Return [x, y] of the center of cell containing provided text 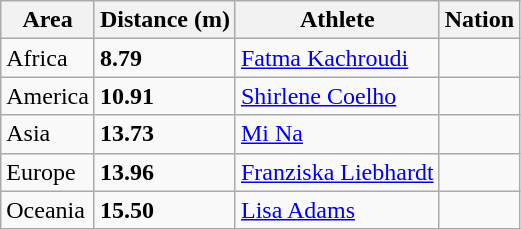
Oceania [48, 210]
Asia [48, 134]
Lisa Adams [337, 210]
Europe [48, 172]
13.96 [164, 172]
America [48, 96]
Area [48, 20]
Mi Na [337, 134]
8.79 [164, 58]
Shirlene Coelho [337, 96]
15.50 [164, 210]
13.73 [164, 134]
Distance (m) [164, 20]
Franziska Liebhardt [337, 172]
10.91 [164, 96]
Fatma Kachroudi [337, 58]
Africa [48, 58]
Athlete [337, 20]
Nation [479, 20]
